Locate the cell with the specified text and output its (X, Y) center coordinate. 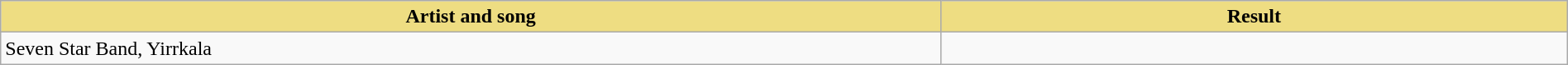
Result (1254, 17)
Seven Star Band, Yirrkala (471, 48)
Artist and song (471, 17)
